Capture the cell that displays the provided text and extract its (X, Y) central coordinate. 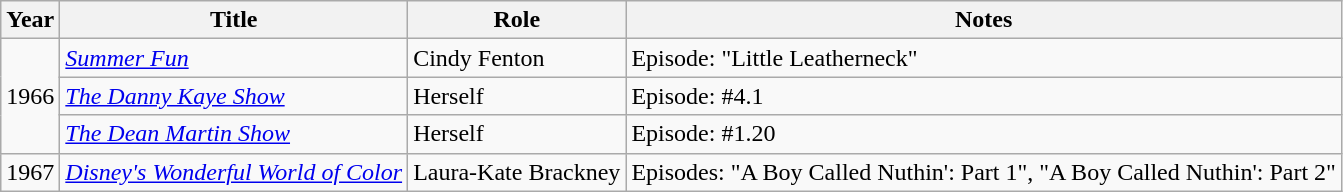
The Dean Martin Show (234, 134)
Episode: "Little Leatherneck" (984, 58)
Episodes: "A Boy Called Nuthin': Part 1", "A Boy Called Nuthin': Part 2" (984, 172)
Cindy Fenton (517, 58)
1966 (30, 96)
Title (234, 20)
Episode: #4.1 (984, 96)
Notes (984, 20)
Laura-Kate Brackney (517, 172)
Role (517, 20)
Summer Fun (234, 58)
1967 (30, 172)
The Danny Kaye Show (234, 96)
Episode: #1.20 (984, 134)
Disney's Wonderful World of Color (234, 172)
Year (30, 20)
